Return the (x, y) coordinate for the center point of the cell that contains the specified text.  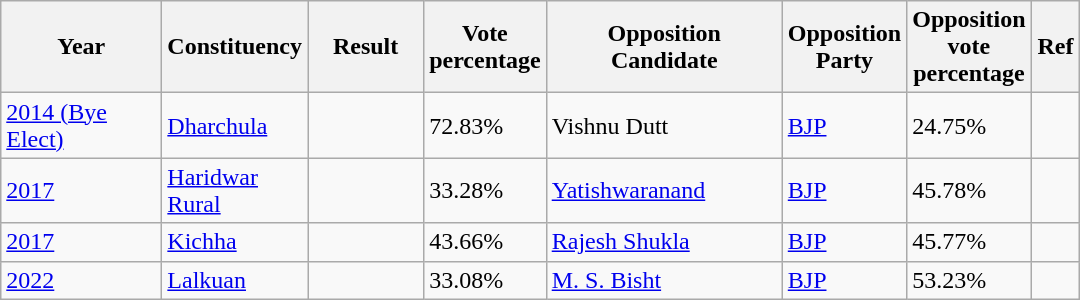
43.66% (486, 242)
24.75% (969, 126)
45.78% (969, 190)
53.23% (969, 280)
2022 (82, 280)
Ref (1056, 47)
72.83% (486, 126)
Opposition Candidate (664, 47)
33.08% (486, 280)
33.28% (486, 190)
Vote percentage (486, 47)
2014 (Bye Elect) (82, 126)
M. S. Bisht (664, 280)
Constituency (235, 47)
Yatishwaranand (664, 190)
Year (82, 47)
Vishnu Dutt (664, 126)
Lalkuan (235, 280)
Opposition vote percentage (969, 47)
Result (366, 47)
Opposition Party (844, 47)
Rajesh Shukla (664, 242)
Dharchula (235, 126)
Kichha (235, 242)
45.77% (969, 242)
Haridwar Rural (235, 190)
